Provide the [X, Y] coordinate of the cell's center where the given text is located.  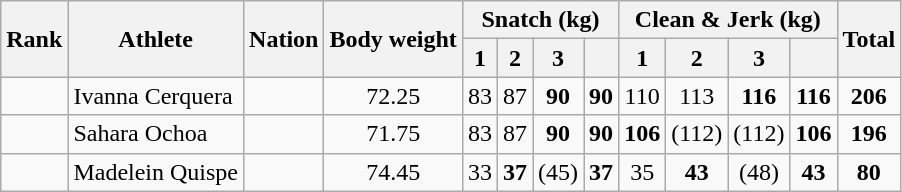
Body weight [393, 39]
Snatch (kg) [540, 20]
Madelein Quispe [156, 172]
(48) [759, 172]
74.45 [393, 172]
Athlete [156, 39]
110 [642, 96]
206 [869, 96]
Nation [284, 39]
196 [869, 134]
(45) [558, 172]
71.75 [393, 134]
35 [642, 172]
80 [869, 172]
Total [869, 39]
113 [697, 96]
33 [480, 172]
Clean & Jerk (kg) [728, 20]
Sahara Ochoa [156, 134]
Rank [34, 39]
Ivanna Cerquera [156, 96]
72.25 [393, 96]
